Scan for the cell matching the given text and deliver its (X, Y) coordinate at center. 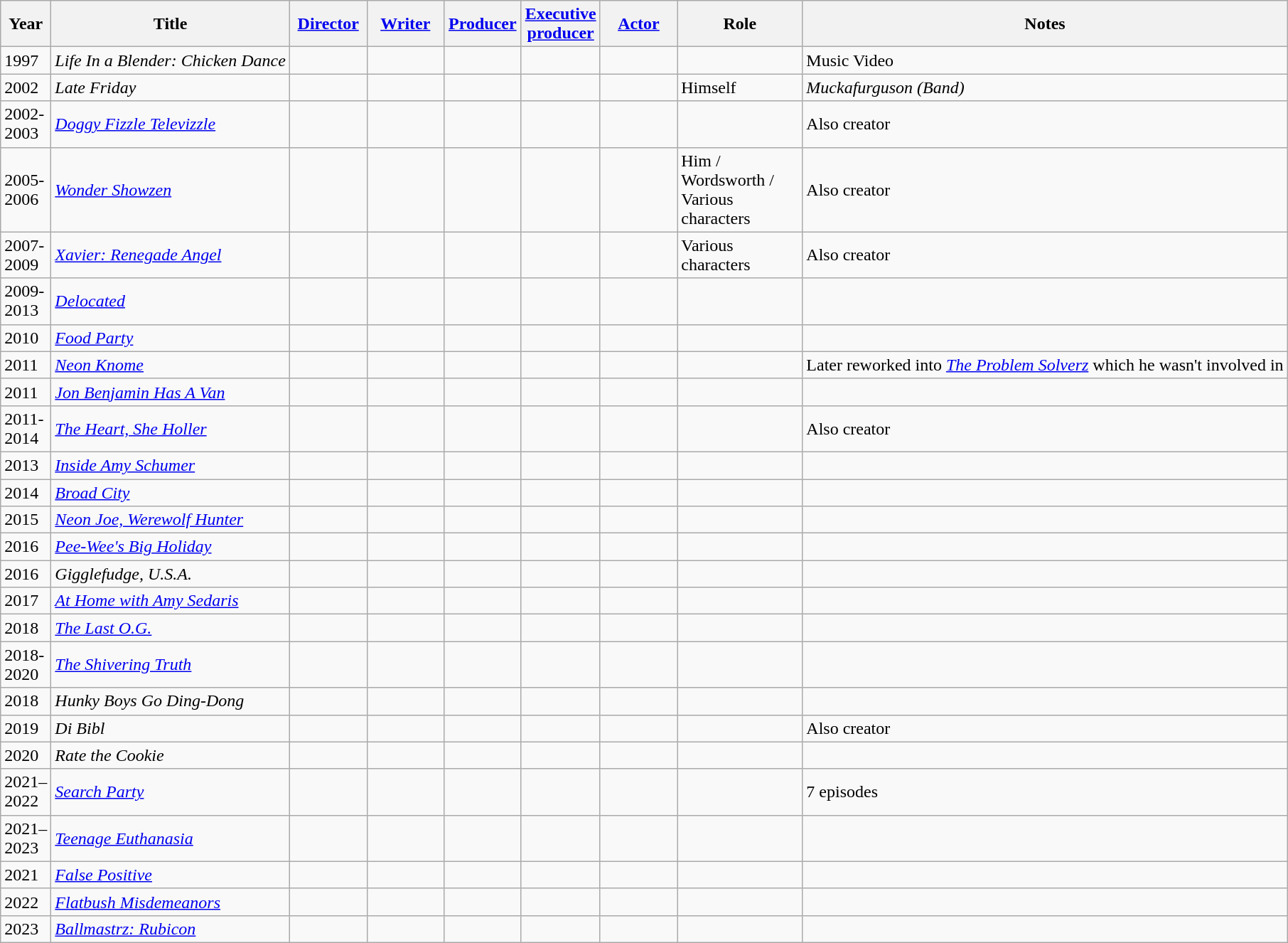
2014 (26, 493)
2021–2022 (26, 792)
2023 (26, 929)
Flatbush Misdemeanors (171, 902)
Role (740, 24)
Late Friday (171, 87)
2021 (26, 875)
Himself (740, 87)
The Heart, She Holler (171, 428)
The Shivering Truth (171, 664)
Year (26, 24)
Life In a Blender: Chicken Dance (171, 60)
2002 (26, 87)
2017 (26, 601)
Later reworked into The Problem Solverz which he wasn't involved in (1045, 365)
Pee-Wee's Big Holiday (171, 547)
2002-2003 (26, 124)
2015 (26, 520)
Neon Knome (171, 365)
2010 (26, 338)
Broad City (171, 493)
1997 (26, 60)
Notes (1045, 24)
Ballmastrz: Rubicon (171, 929)
Neon Joe, Werewolf Hunter (171, 520)
The Last O.G. (171, 628)
2011-2014 (26, 428)
2018-2020 (26, 664)
Title (171, 24)
2020 (26, 755)
Executive producer (560, 24)
Doggy Fizzle Televizzle (171, 124)
Music Video (1045, 60)
2019 (26, 728)
Him / Wordsworth / Various characters (740, 189)
Jon Benjamin Has A Van (171, 392)
At Home with Amy Sedaris (171, 601)
2009-2013 (26, 302)
False Positive (171, 875)
Hunky Boys Go Ding-Dong (171, 701)
Xavier: Renegade Angel (171, 255)
Muckafurguson (Band) (1045, 87)
Director (328, 24)
Wonder Showzen (171, 189)
Actor (638, 24)
2022 (26, 902)
Rate the Cookie (171, 755)
2013 (26, 465)
Gigglefudge, U.S.A. (171, 574)
Search Party (171, 792)
Producer (483, 24)
Writer (405, 24)
Various characters (740, 255)
Teenage Euthanasia (171, 838)
2021–2023 (26, 838)
7 episodes (1045, 792)
Inside Amy Schumer (171, 465)
2007-2009 (26, 255)
Delocated (171, 302)
Di Bibl (171, 728)
Food Party (171, 338)
2005-2006 (26, 189)
